Provide the (X, Y) coordinate of the cell's center where the given text is located.  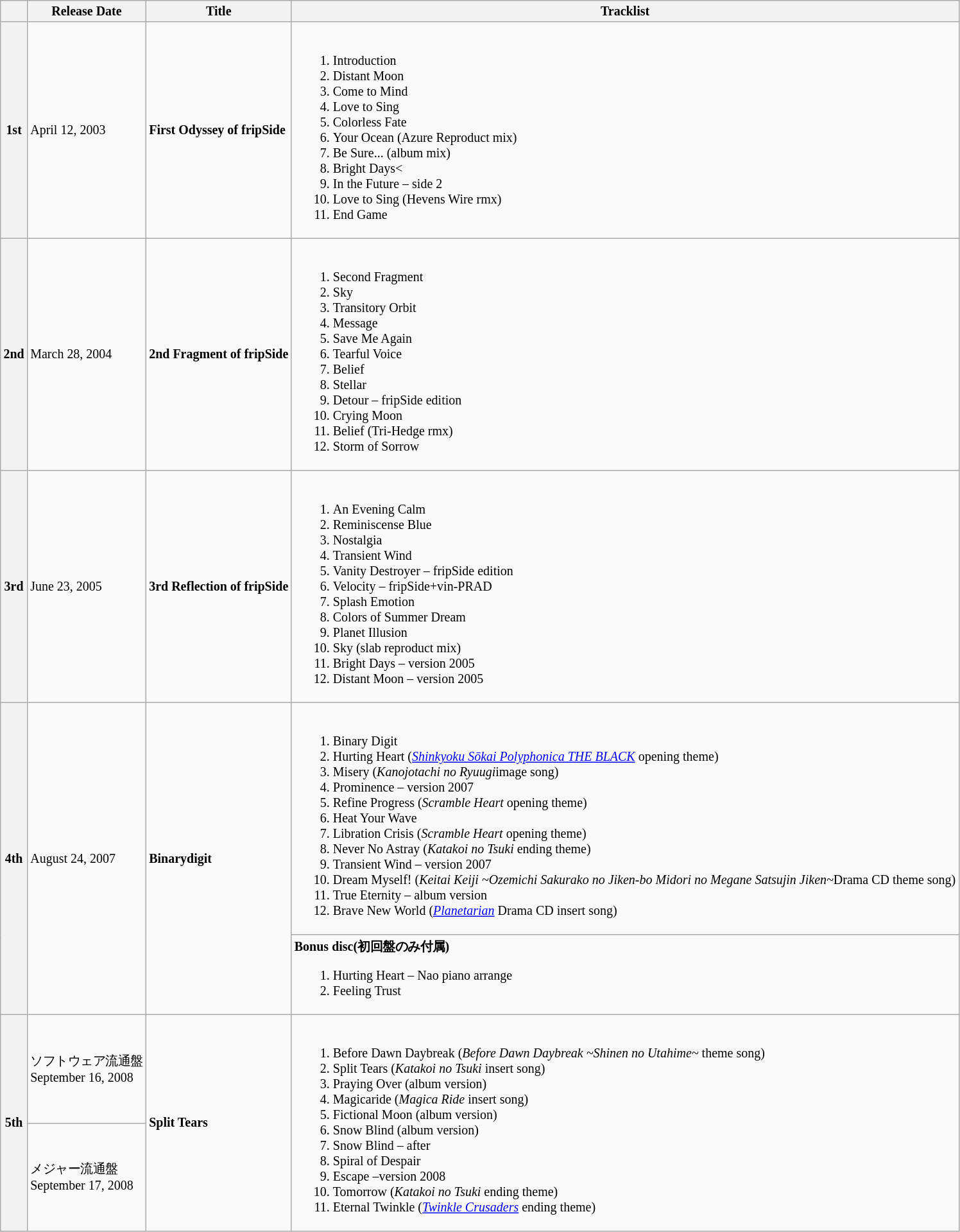
メジャー流通盤September 17, 2008 (86, 1177)
2nd Fragment of fripSide (218, 354)
2nd (14, 354)
Tracklist (625, 12)
Binarydigit (218, 859)
3rd (14, 587)
Split Tears (218, 1124)
April 12, 2003 (86, 131)
June 23, 2005 (86, 587)
Title (218, 12)
August 24, 2007 (86, 859)
Bonus disc(初回盤のみ付属)Hurting Heart – Nao piano arrangeFeeling Trust (625, 975)
First Odyssey of fripSide (218, 131)
3rd Reflection of fripSide (218, 587)
4th (14, 859)
March 28, 2004 (86, 354)
5th (14, 1124)
1st (14, 131)
ソフトウェア流通盤September 16, 2008 (86, 1070)
Release Date (86, 12)
